Return (x, y) of the center of cell containing provided text 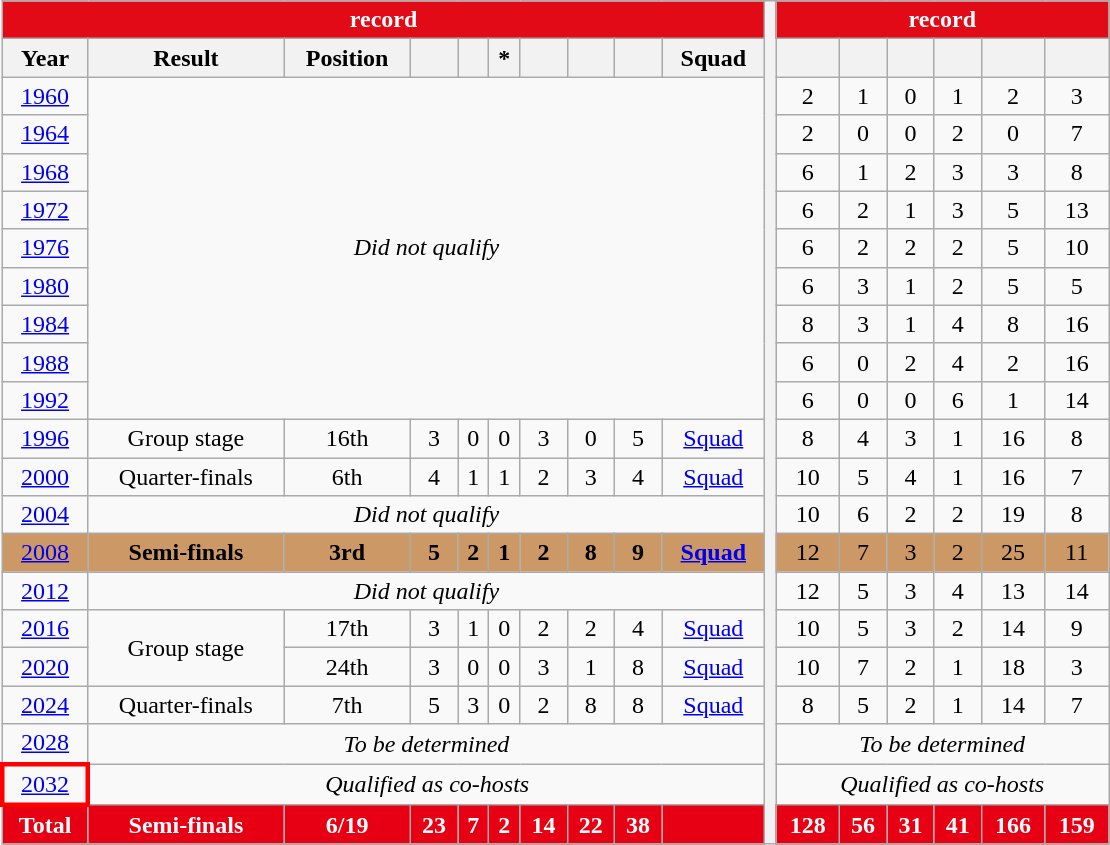
2016 (45, 629)
1976 (45, 248)
22 (590, 825)
1996 (45, 438)
6th (347, 477)
1980 (45, 286)
16th (347, 438)
2028 (45, 744)
2008 (45, 553)
3rd (347, 553)
Total (45, 825)
1992 (45, 400)
2020 (45, 667)
56 (862, 825)
128 (808, 825)
1964 (45, 134)
17th (347, 629)
38 (638, 825)
6/19 (347, 825)
Result (186, 58)
1988 (45, 362)
Year (45, 58)
18 (1012, 667)
1960 (45, 96)
1984 (45, 324)
25 (1012, 553)
166 (1012, 825)
7th (347, 705)
2012 (45, 591)
* (504, 58)
1968 (45, 172)
23 (434, 825)
41 (958, 825)
2000 (45, 477)
19 (1012, 515)
Position (347, 58)
2004 (45, 515)
2032 (45, 784)
2024 (45, 705)
11 (1077, 553)
1972 (45, 210)
31 (910, 825)
24th (347, 667)
159 (1077, 825)
